Detect which cell encompasses the target text, then output its [X, Y] center coordinate. 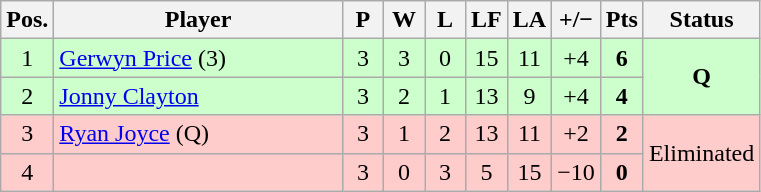
9 [529, 96]
−10 [576, 172]
Ryan Joyce (Q) [198, 134]
+/− [576, 20]
5 [487, 172]
Q [701, 77]
Status [701, 20]
Gerwyn Price (3) [198, 58]
W [404, 20]
6 [622, 58]
Jonny Clayton [198, 96]
Eliminated [701, 153]
Player [198, 20]
P [362, 20]
+2 [576, 134]
LA [529, 20]
Pos. [28, 20]
L [444, 20]
LF [487, 20]
Pts [622, 20]
